Extract the [X, Y] coordinate from the center of the cell holding the provided text.  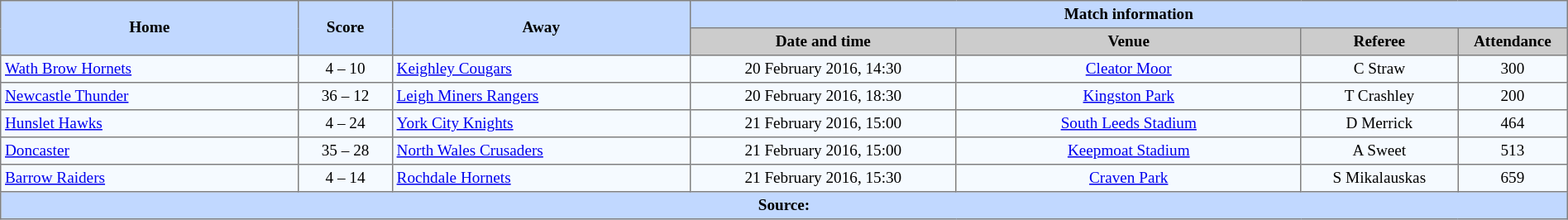
Match information [1128, 15]
Leigh Miners Rangers [541, 96]
C Straw [1379, 69]
South Leeds Stadium [1128, 124]
4 – 24 [346, 124]
A Sweet [1379, 151]
659 [1513, 179]
Barrow Raiders [150, 179]
York City Knights [541, 124]
D Merrick [1379, 124]
Venue [1128, 41]
Source: [784, 205]
Score [346, 28]
35 – 28 [346, 151]
513 [1513, 151]
20 February 2016, 14:30 [823, 69]
200 [1513, 96]
4 – 14 [346, 179]
300 [1513, 69]
Referee [1379, 41]
Doncaster [150, 151]
Craven Park [1128, 179]
20 February 2016, 18:30 [823, 96]
Newcastle Thunder [150, 96]
Keepmoat Stadium [1128, 151]
36 – 12 [346, 96]
T Crashley [1379, 96]
Wath Brow Hornets [150, 69]
Rochdale Hornets [541, 179]
Cleator Moor [1128, 69]
North Wales Crusaders [541, 151]
Keighley Cougars [541, 69]
Attendance [1513, 41]
S Mikalauskas [1379, 179]
4 – 10 [346, 69]
Home [150, 28]
Kingston Park [1128, 96]
Hunslet Hawks [150, 124]
Date and time [823, 41]
21 February 2016, 15:30 [823, 179]
Away [541, 28]
464 [1513, 124]
